From the cell containing the given text, extract its center point as [x, y] coordinate. 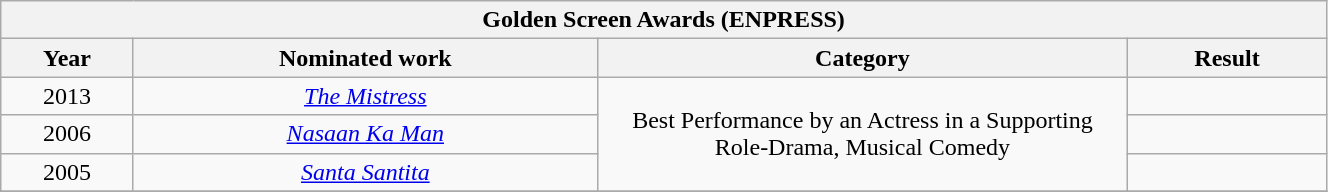
Result [1228, 58]
Best Performance by an Actress in a Supporting Role-Drama, Musical Comedy [862, 134]
Nominated work [365, 58]
2006 [68, 134]
Category [862, 58]
Santa Santita [365, 172]
Year [68, 58]
2013 [68, 96]
Nasaan Ka Man [365, 134]
The Mistress [365, 96]
Golden Screen Awards (ENPRESS) [664, 20]
2005 [68, 172]
